Scan for the cell matching the given text and deliver its [x, y] coordinate at center. 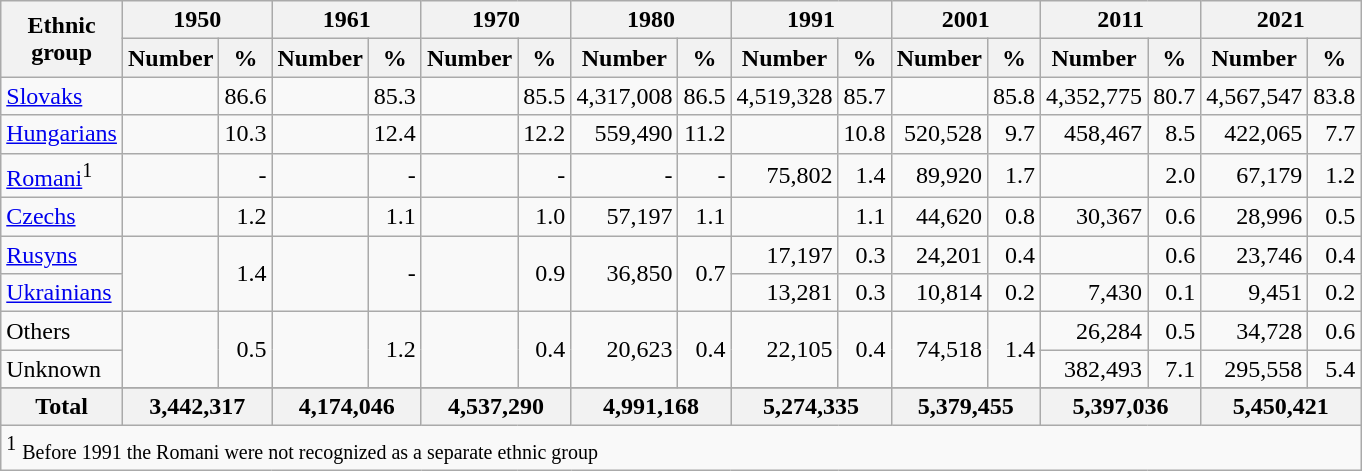
5,379,455 [966, 407]
422,065 [1254, 134]
1 Before 1991 the Romani were not recognized as a separate ethnic group [681, 448]
559,490 [624, 134]
85.5 [544, 96]
34,728 [1254, 331]
1961 [346, 20]
2001 [966, 20]
Total [62, 407]
1.0 [544, 217]
0.8 [1014, 217]
5.4 [1334, 369]
85.7 [864, 96]
2021 [1281, 20]
382,493 [1094, 369]
26,284 [1094, 331]
1950 [196, 20]
20,623 [624, 350]
1970 [496, 20]
4,519,328 [784, 96]
12.4 [394, 134]
0.9 [544, 274]
295,558 [1254, 369]
10.3 [246, 134]
30,367 [1094, 217]
Others [62, 331]
7.1 [1174, 369]
36,850 [624, 274]
1991 [811, 20]
28,996 [1254, 217]
5,450,421 [1281, 407]
67,179 [1254, 176]
520,528 [939, 134]
Czechs [62, 217]
5,397,036 [1121, 407]
75,802 [784, 176]
22,105 [784, 350]
458,467 [1094, 134]
9,451 [1254, 293]
2.0 [1174, 176]
Ukrainians [62, 293]
0.7 [704, 274]
57,197 [624, 217]
12.2 [544, 134]
0.1 [1174, 293]
85.8 [1014, 96]
Romani1 [62, 176]
89,920 [939, 176]
4,991,168 [651, 407]
11.2 [704, 134]
10,814 [939, 293]
17,197 [784, 255]
Hungarians [62, 134]
24,201 [939, 255]
Rusyns [62, 255]
9.7 [1014, 134]
7.7 [1334, 134]
74,518 [939, 350]
3,442,317 [196, 407]
4,317,008 [624, 96]
80.7 [1174, 96]
2011 [1121, 20]
5,274,335 [811, 407]
Unknown [62, 369]
13,281 [784, 293]
Slovaks [62, 96]
44,620 [939, 217]
4,352,775 [1094, 96]
Ethnicgroup [62, 39]
8.5 [1174, 134]
86.5 [704, 96]
4,174,046 [346, 407]
4,567,547 [1254, 96]
1.7 [1014, 176]
4,537,290 [496, 407]
86.6 [246, 96]
1980 [651, 20]
83.8 [1334, 96]
10.8 [864, 134]
23,746 [1254, 255]
7,430 [1094, 293]
85.3 [394, 96]
